Extract the [X, Y] coordinate from the center of the cell holding the provided text.  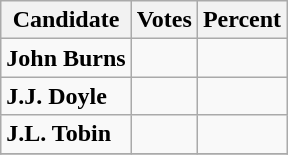
J.L. Tobin [66, 134]
Percent [242, 20]
J.J. Doyle [66, 96]
Candidate [66, 20]
Votes [164, 20]
John Burns [66, 58]
